Pinpoint the cell where the given text exists, returning its [x, y] midpoint coordinate. 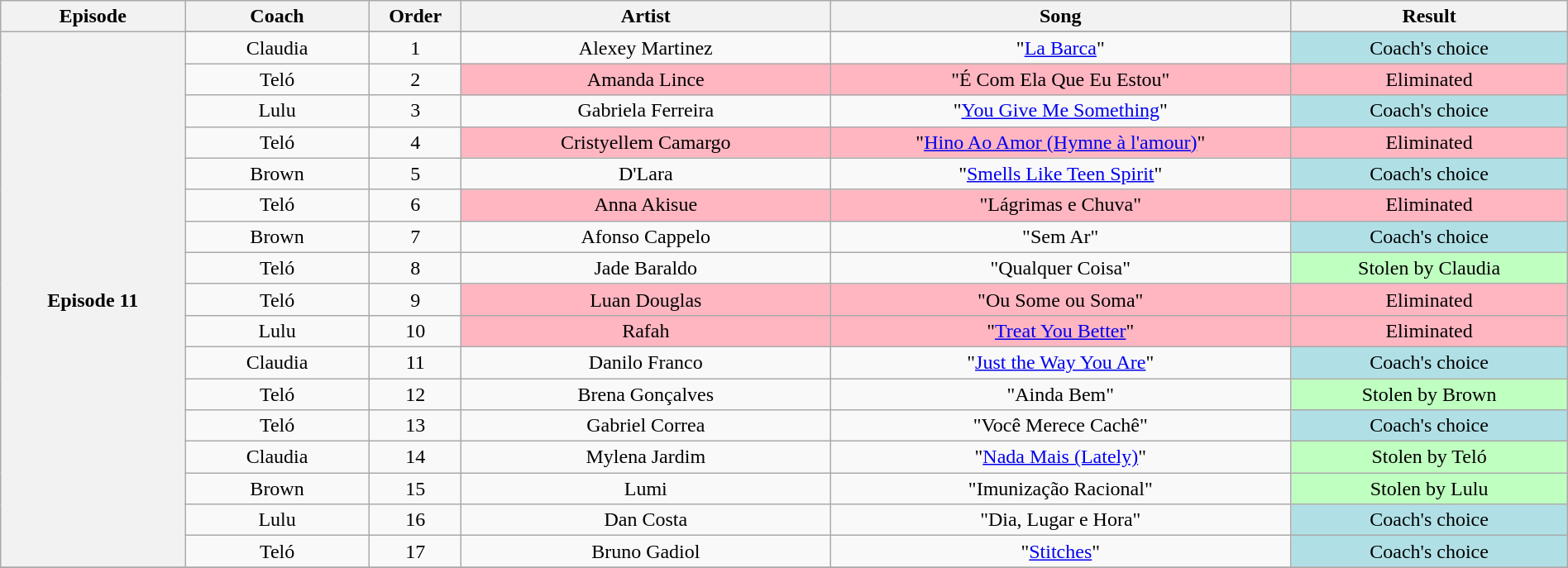
10 [415, 331]
Episode [93, 17]
Coach [278, 17]
Stolen by Teló [1429, 457]
Jade Baraldo [646, 268]
14 [415, 457]
"Just the Way You Are" [1060, 362]
Gabriela Ferreira [646, 111]
Result [1429, 17]
15 [415, 489]
7 [415, 236]
8 [415, 268]
16 [415, 520]
Song [1060, 17]
D'Lara [646, 174]
Dan Costa [646, 520]
"Smells Like Teen Spirit" [1060, 174]
Artist [646, 17]
13 [415, 426]
"Lágrimas e Chuva" [1060, 205]
Anna Akisue [646, 205]
Afonso Cappelo [646, 236]
9 [415, 299]
Brena Gonçalves [646, 394]
17 [415, 551]
6 [415, 205]
Rafah [646, 331]
4 [415, 142]
Gabriel Correa [646, 426]
Episode 11 [93, 299]
Mylena Jardim [646, 457]
Stolen by Lulu [1429, 489]
Order [415, 17]
Stolen by Brown [1429, 394]
"La Barca" [1060, 48]
Cristyellem Camargo [646, 142]
"Imunização Racional" [1060, 489]
"É Com Ela Que Eu Estou" [1060, 79]
"Dia, Lugar e Hora" [1060, 520]
12 [415, 394]
Lumi [646, 489]
1 [415, 48]
Bruno Gadiol [646, 551]
"Hino Ao Amor (Hymne à l'amour)" [1060, 142]
11 [415, 362]
5 [415, 174]
"Sem Ar" [1060, 236]
"Ainda Bem" [1060, 394]
3 [415, 111]
"Ou Some ou Soma" [1060, 299]
Luan Douglas [646, 299]
"Qualquer Coisa" [1060, 268]
"You Give Me Something" [1060, 111]
Danilo Franco [646, 362]
"Stitches" [1060, 551]
"Nada Mais (Lately)" [1060, 457]
Alexey Martinez [646, 48]
"Treat You Better" [1060, 331]
2 [415, 79]
Amanda Lince [646, 79]
"Você Merece Cachê" [1060, 426]
Stolen by Claudia [1429, 268]
